Return the [X, Y] coordinate for the center point of the cell that contains the specified text.  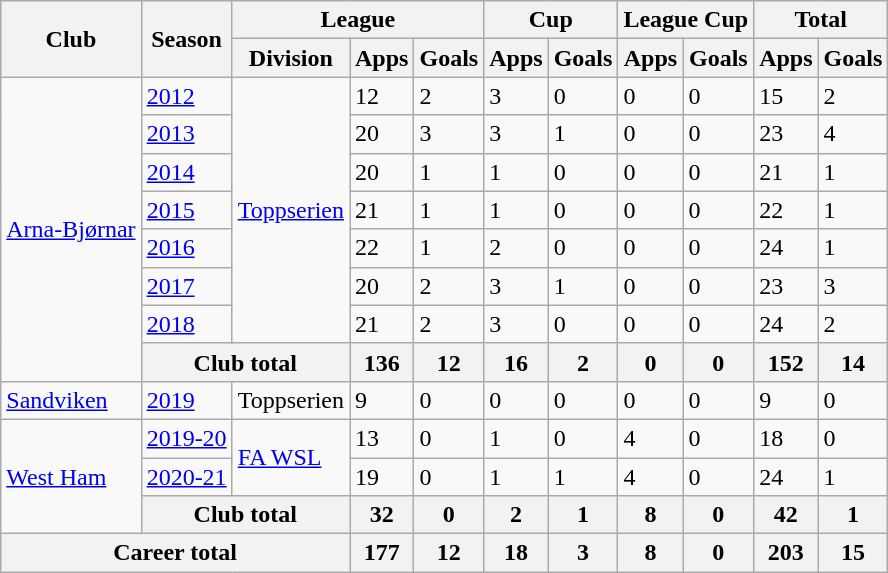
Club [71, 39]
Season [186, 39]
2019 [186, 400]
32 [382, 515]
2017 [186, 286]
14 [853, 362]
203 [786, 553]
136 [382, 362]
Cup [551, 20]
2020-21 [186, 477]
2015 [186, 210]
2013 [186, 134]
177 [382, 553]
League [358, 20]
42 [786, 515]
League Cup [686, 20]
West Ham [71, 476]
Total [821, 20]
Sandviken [71, 400]
Division [290, 58]
FA WSL [290, 457]
Career total [176, 553]
2016 [186, 248]
152 [786, 362]
2014 [186, 172]
13 [382, 438]
2019-20 [186, 438]
16 [516, 362]
2012 [186, 96]
Arna-Bjørnar [71, 229]
2018 [186, 324]
19 [382, 477]
